Identify which cell holds the provided text, then report its (x, y) central coordinate. 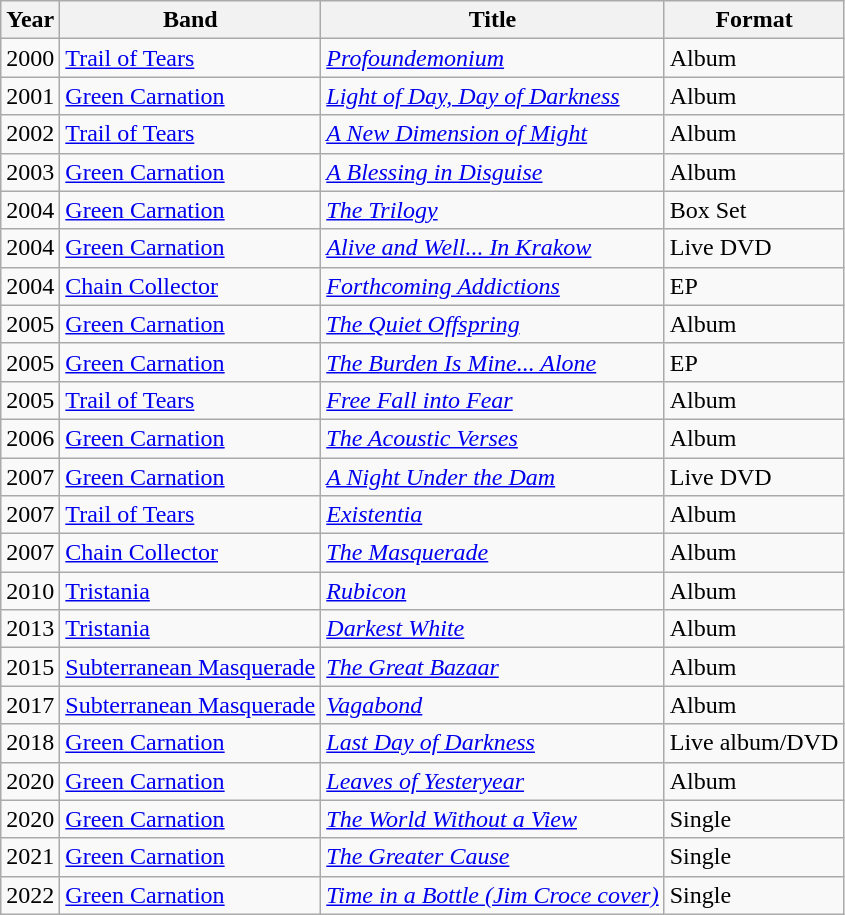
Last Day of Darkness (492, 743)
The Greater Cause (492, 857)
Forthcoming Addictions (492, 286)
2000 (30, 58)
A Blessing in Disguise (492, 172)
Alive and Well... In Krakow (492, 248)
A New Dimension of Might (492, 134)
Year (30, 20)
Format (754, 20)
Leaves of Yesteryear (492, 781)
2003 (30, 172)
The Great Bazaar (492, 667)
Band (190, 20)
2013 (30, 629)
2002 (30, 134)
2001 (30, 96)
The Trilogy (492, 210)
The Burden Is Mine... Alone (492, 362)
The Masquerade (492, 553)
The World Without a View (492, 819)
The Acoustic Verses (492, 438)
2006 (30, 438)
2018 (30, 743)
The Quiet Offspring (492, 324)
Existentia (492, 515)
Free Fall into Fear (492, 400)
A Night Under the Dam (492, 477)
Title (492, 20)
Time in a Bottle (Jim Croce cover) (492, 895)
2022 (30, 895)
2010 (30, 591)
2017 (30, 705)
2021 (30, 857)
Vagabond (492, 705)
2015 (30, 667)
Profoundemonium (492, 58)
Live album/DVD (754, 743)
Light of Day, Day of Darkness (492, 96)
Darkest White (492, 629)
Rubicon (492, 591)
Box Set (754, 210)
